Identify which cell holds the provided text, then report its [X, Y] central coordinate. 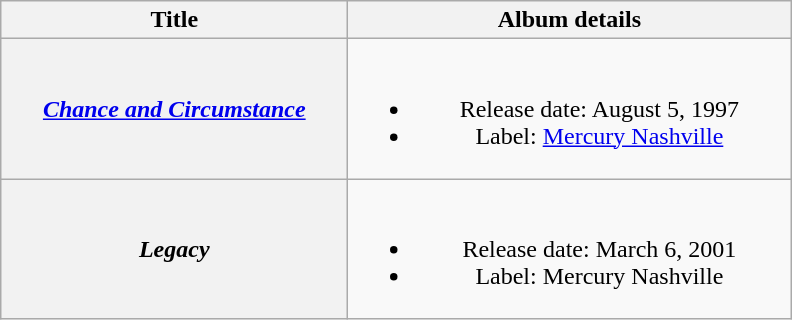
Release date: August 5, 1997Label: Mercury Nashville [570, 109]
Chance and Circumstance [174, 109]
Title [174, 20]
Legacy [174, 249]
Album details [570, 20]
Release date: March 6, 2001Label: Mercury Nashville [570, 249]
